Output the (X, Y) coordinate of the center of the cell containing the given text.  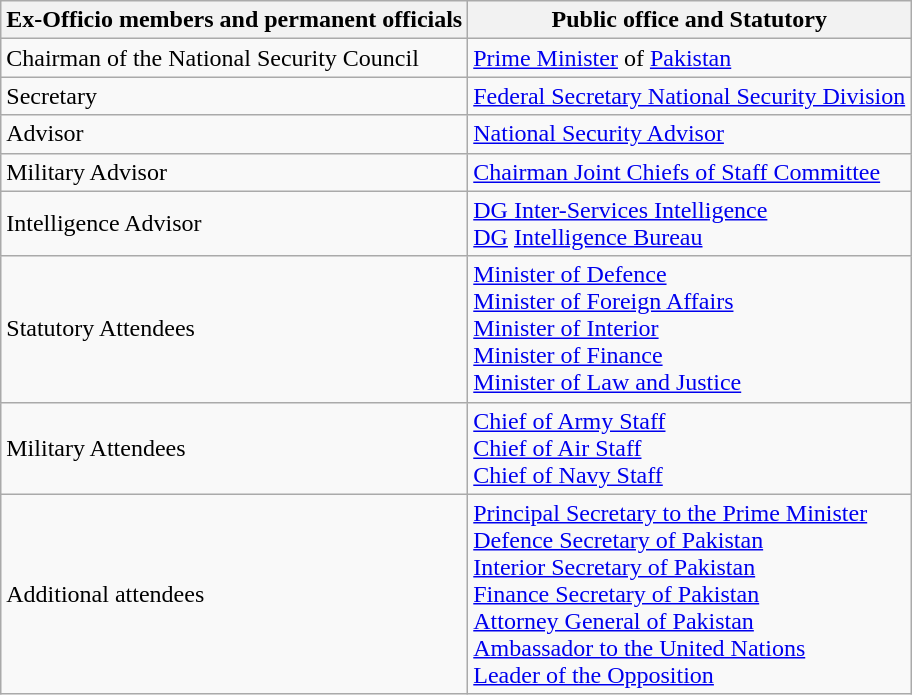
Minister of DefenceMinister of Foreign AffairsMinister of InteriorMinister of FinanceMinister of Law and Justice (690, 329)
Statutory Attendees (234, 329)
Chairman Joint Chiefs of Staff Committee (690, 172)
Additional attendees (234, 594)
Secretary (234, 96)
Intelligence Advisor (234, 224)
Ex-Officio members and permanent officials (234, 20)
DG Inter-Services IntelligenceDG Intelligence Bureau (690, 224)
National Security Advisor (690, 134)
Advisor (234, 134)
Public office and Statutory (690, 20)
Federal Secretary National Security Division (690, 96)
Military Attendees (234, 448)
Chairman of the National Security Council (234, 58)
Prime Minister of Pakistan (690, 58)
Chief of Army StaffChief of Air StaffChief of Navy Staff (690, 448)
Military Advisor (234, 172)
